Return the (x, y) coordinate for the center point of the cell that contains the specified text.  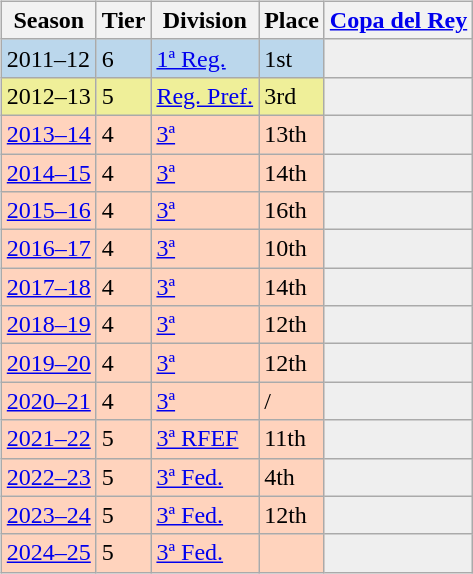
2020–21 (48, 401)
Place (292, 20)
2019–20 (48, 363)
2014–15 (48, 173)
2015–16 (48, 211)
2017–18 (48, 287)
4th (292, 477)
6 (124, 58)
/ (292, 401)
11th (292, 439)
2016–17 (48, 249)
1ª Reg. (205, 58)
2012–13 (48, 96)
Tier (124, 20)
Season (48, 20)
13th (292, 134)
10th (292, 249)
Reg. Pref. (205, 96)
Copa del Rey (398, 20)
2021–22 (48, 439)
2024–25 (48, 553)
Division (205, 20)
2013–14 (48, 134)
2011–12 (48, 58)
2023–24 (48, 515)
3ª RFEF (205, 439)
3rd (292, 96)
2018–19 (48, 325)
16th (292, 211)
1st (292, 58)
2022–23 (48, 477)
